From the cell containing the given text, extract its center point as [X, Y] coordinate. 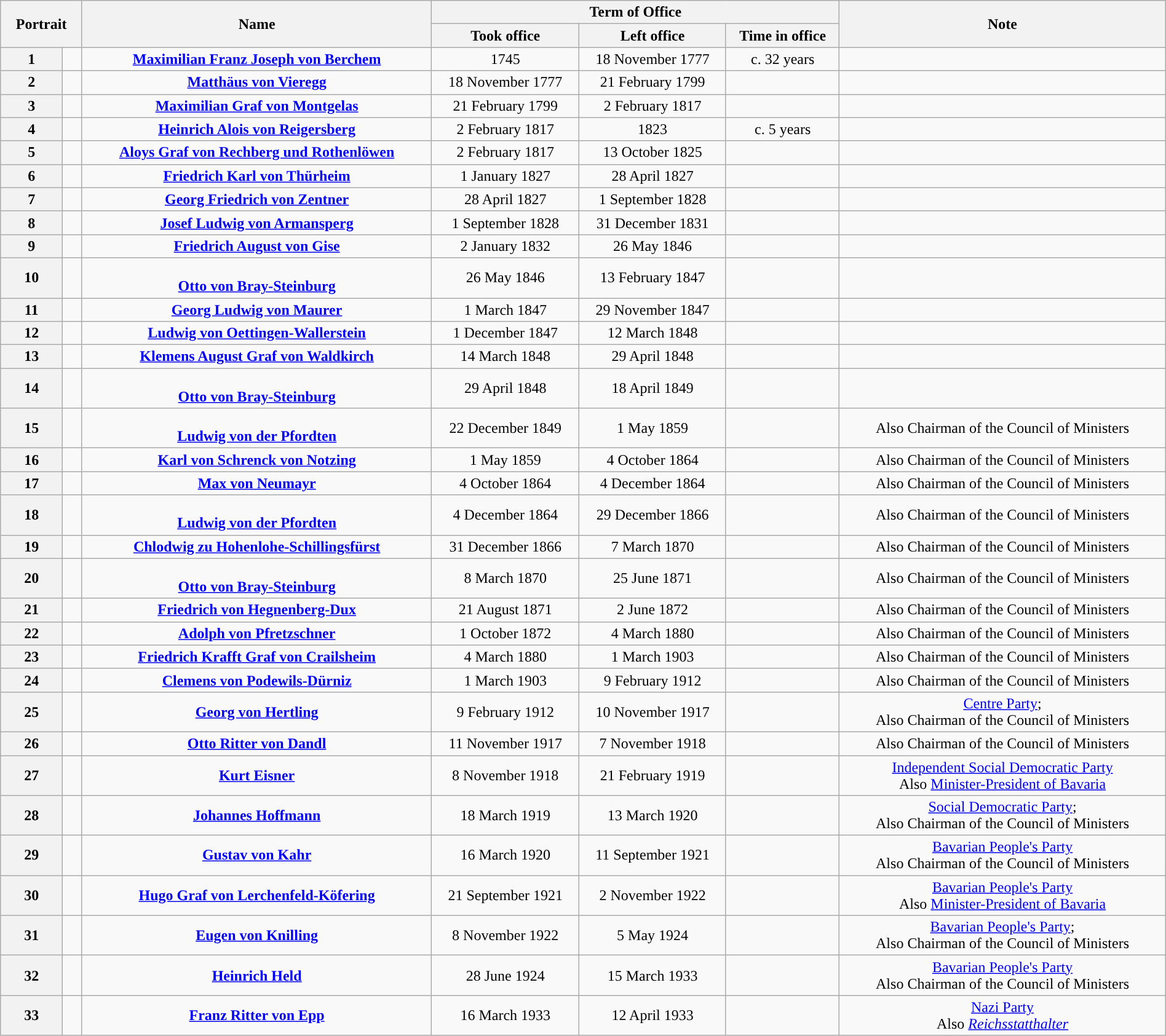
Friedrich Karl von Thürheim [256, 176]
Social Democratic Party;Also Chairman of the Council of Ministers [1002, 815]
19 [32, 547]
1 March 1847 [506, 309]
Portrait [42, 24]
12 [32, 333]
Ludwig von Oettingen-Wallerstein [256, 333]
31 [32, 936]
Max von Neumayr [256, 483]
Adolph von Pfretzschner [256, 633]
29 [32, 856]
1823 [653, 129]
Klemens August Graf von Waldkirch [256, 357]
7 November 1918 [653, 743]
Georg Ludwig von Maurer [256, 309]
16 March 1933 [506, 1016]
22 [32, 633]
1 October 1872 [506, 633]
9 [32, 246]
Friedrich Krafft Graf von Crailsheim [256, 657]
16 [32, 460]
Nazi PartyAlso Reichsstatthalter [1002, 1016]
3 [32, 106]
1 December 1847 [506, 333]
2 January 1832 [506, 246]
Franz Ritter von Epp [256, 1016]
14 [32, 389]
Centre Party;Also Chairman of the Council of Ministers [1002, 712]
5 May 1924 [653, 936]
31 December 1831 [653, 223]
Kurt Eisner [256, 775]
c. 32 years [782, 59]
Aloys Graf von Rechberg und Rothenlöwen [256, 152]
Matthäus von Vieregg [256, 82]
33 [32, 1016]
Gustav von Kahr [256, 856]
12 April 1933 [653, 1016]
20 [32, 578]
28 [32, 815]
10 [32, 278]
6 [32, 176]
4 [32, 129]
Clemens von Podewils-Dürniz [256, 680]
Bavarian People's PartyAlso Minister-President of Bavaria [1002, 895]
Eugen von Knilling [256, 936]
21 February 1919 [653, 775]
Name [256, 24]
21 [32, 610]
22 December 1849 [506, 428]
23 [32, 657]
Time in office [782, 36]
8 November 1922 [506, 936]
Karl von Schrenck von Notzing [256, 460]
18 [32, 515]
29 December 1866 [653, 515]
10 November 1917 [653, 712]
Heinrich Held [256, 975]
11 November 1917 [506, 743]
27 [32, 775]
26 [32, 743]
25 June 1871 [653, 578]
7 [32, 199]
16 March 1920 [506, 856]
Otto Ritter von Dandl [256, 743]
1745 [506, 59]
2 [32, 82]
32 [32, 975]
2 June 1872 [653, 610]
1 January 1827 [506, 176]
Chlodwig zu Hohenlohe-Schillingsfürst [256, 547]
c. 5 years [782, 129]
25 [32, 712]
Georg Friedrich von Zentner [256, 199]
13 February 1847 [653, 278]
24 [32, 680]
1 [32, 59]
14 March 1848 [506, 357]
Heinrich Alois von Reigersberg [256, 129]
12 March 1848 [653, 333]
Took office [506, 36]
Independent Social Democratic PartyAlso Minister-President of Bavaria [1002, 775]
Friedrich von Hegnenberg-Dux [256, 610]
Johannes Hoffmann [256, 815]
8 November 1918 [506, 775]
15 March 1933 [653, 975]
Georg von Hertling [256, 712]
2 November 1922 [653, 895]
Maximilian Graf von Montgelas [256, 106]
31 December 1866 [506, 547]
21 September 1921 [506, 895]
5 [32, 152]
7 March 1870 [653, 547]
Left office [653, 36]
30 [32, 895]
13 [32, 357]
Maximilian Franz Joseph von Berchem [256, 59]
8 March 1870 [506, 578]
15 [32, 428]
Josef Ludwig von Armansperg [256, 223]
11 September 1921 [653, 856]
17 [32, 483]
8 [32, 223]
28 June 1924 [506, 975]
Hugo Graf von Lerchenfeld-Köfering [256, 895]
21 August 1871 [506, 610]
18 March 1919 [506, 815]
13 October 1825 [653, 152]
13 March 1920 [653, 815]
18 April 1849 [653, 389]
Term of Office [636, 12]
Bavarian People's Party;Also Chairman of the Council of Ministers [1002, 936]
Note [1002, 24]
29 November 1847 [653, 309]
11 [32, 309]
Friedrich August von Gise [256, 246]
